Detect which cell encompasses the target text, then output its (X, Y) center coordinate. 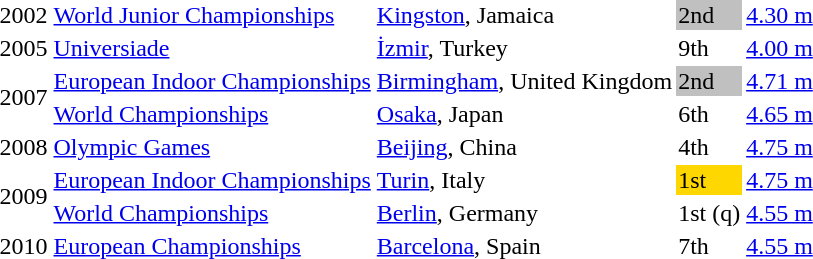
Beijing, China (524, 147)
9th (710, 48)
4th (710, 147)
İzmir, Turkey (524, 48)
Olympic Games (212, 147)
World Junior Championships (212, 15)
Berlin, Germany (524, 213)
Osaka, Japan (524, 114)
1st (q) (710, 213)
Universiade (212, 48)
Turin, Italy (524, 180)
Kingston, Jamaica (524, 15)
Birmingham, United Kingdom (524, 81)
6th (710, 114)
1st (710, 180)
